Output the (X, Y) coordinate of the center of the cell containing the given text.  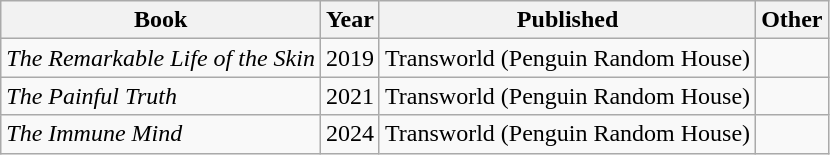
The Painful Truth (161, 96)
The Immune Mind (161, 134)
Book (161, 20)
2021 (350, 96)
2019 (350, 58)
The Remarkable Life of the Skin (161, 58)
Other (792, 20)
2024 (350, 134)
Year (350, 20)
Published (567, 20)
